Determine the [X, Y] coordinate at the center of the cell enclosing the given text.  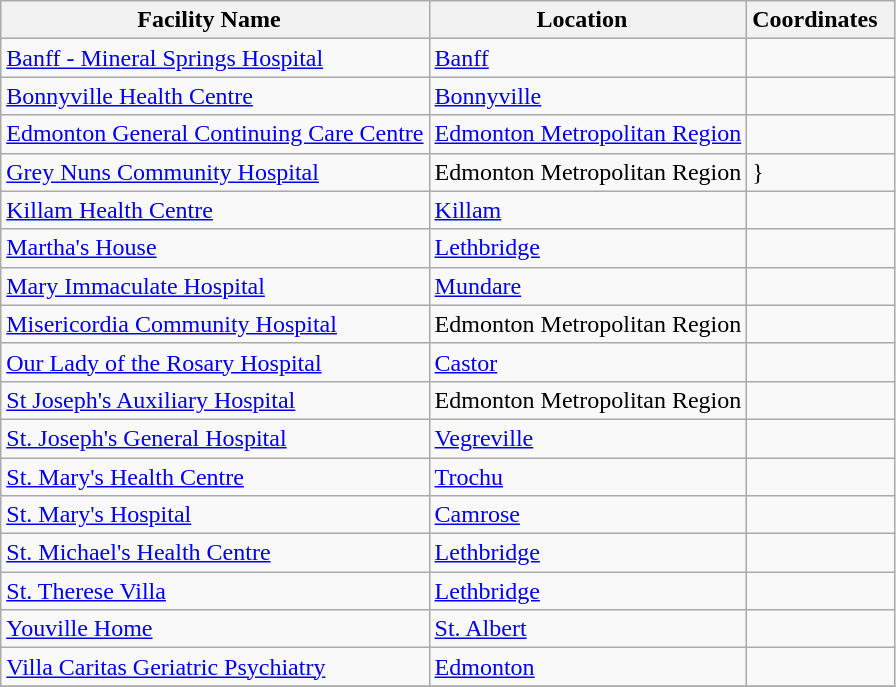
Edmonton [588, 667]
Banff [588, 58]
Mundare [588, 286]
Killam [588, 210]
Misericordia Community Hospital [215, 324]
St. Michael's Health Centre [215, 553]
Villa Caritas Geriatric Psychiatry [215, 667]
St. Joseph's General Hospital [215, 438]
} [821, 172]
St. Albert [588, 629]
Our Lady of the Rosary Hospital [215, 362]
Coordinates [821, 20]
St. Therese Villa [215, 591]
Bonnyville Health Centre [215, 96]
St Joseph's Auxiliary Hospital [215, 400]
Banff - Mineral Springs Hospital [215, 58]
Grey Nuns Community Hospital [215, 172]
Trochu [588, 477]
Edmonton General Continuing Care Centre [215, 134]
St. Mary's Health Centre [215, 477]
Martha's House [215, 248]
Bonnyville [588, 96]
Location [588, 20]
Mary Immaculate Hospital [215, 286]
Castor [588, 362]
Killam Health Centre [215, 210]
Vegreville [588, 438]
St. Mary's Hospital [215, 515]
Camrose [588, 515]
Facility Name [215, 20]
Youville Home [215, 629]
